Search for the cell housing the specified text and yield its (x, y) center coordinate. 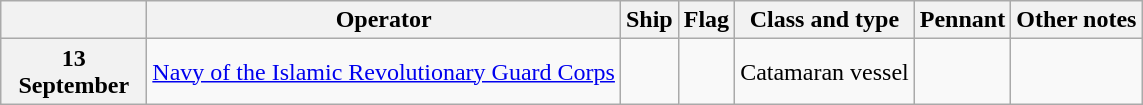
Class and type (825, 20)
Catamaran vessel (825, 72)
Operator (384, 20)
Other notes (1076, 20)
Navy of the Islamic Revolutionary Guard Corps (384, 72)
Ship (649, 20)
13 September (74, 72)
Flag (706, 20)
Pennant (962, 20)
